Output the [X, Y] coordinate of the center of the cell containing the given text.  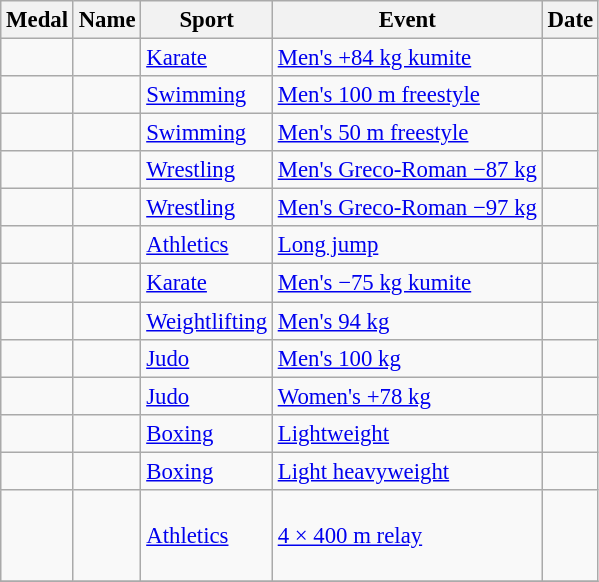
Weightlifting [207, 321]
Name [107, 20]
Men's 94 kg [407, 321]
Event [407, 20]
Date [570, 20]
Men's −75 kg kumite [407, 283]
Sport [207, 20]
Medal [38, 20]
4 × 400 m relay [407, 536]
Men's 100 m freestyle [407, 95]
Light heavyweight [407, 471]
Men's Greco-Roman −87 kg [407, 170]
Men's Greco-Roman −97 kg [407, 208]
Men's 100 kg [407, 358]
Lightweight [407, 433]
Women's +78 kg [407, 396]
Men's +84 kg kumite [407, 58]
Long jump [407, 245]
Men's 50 m freestyle [407, 133]
